Search for the cell housing the specified text and yield its (X, Y) center coordinate. 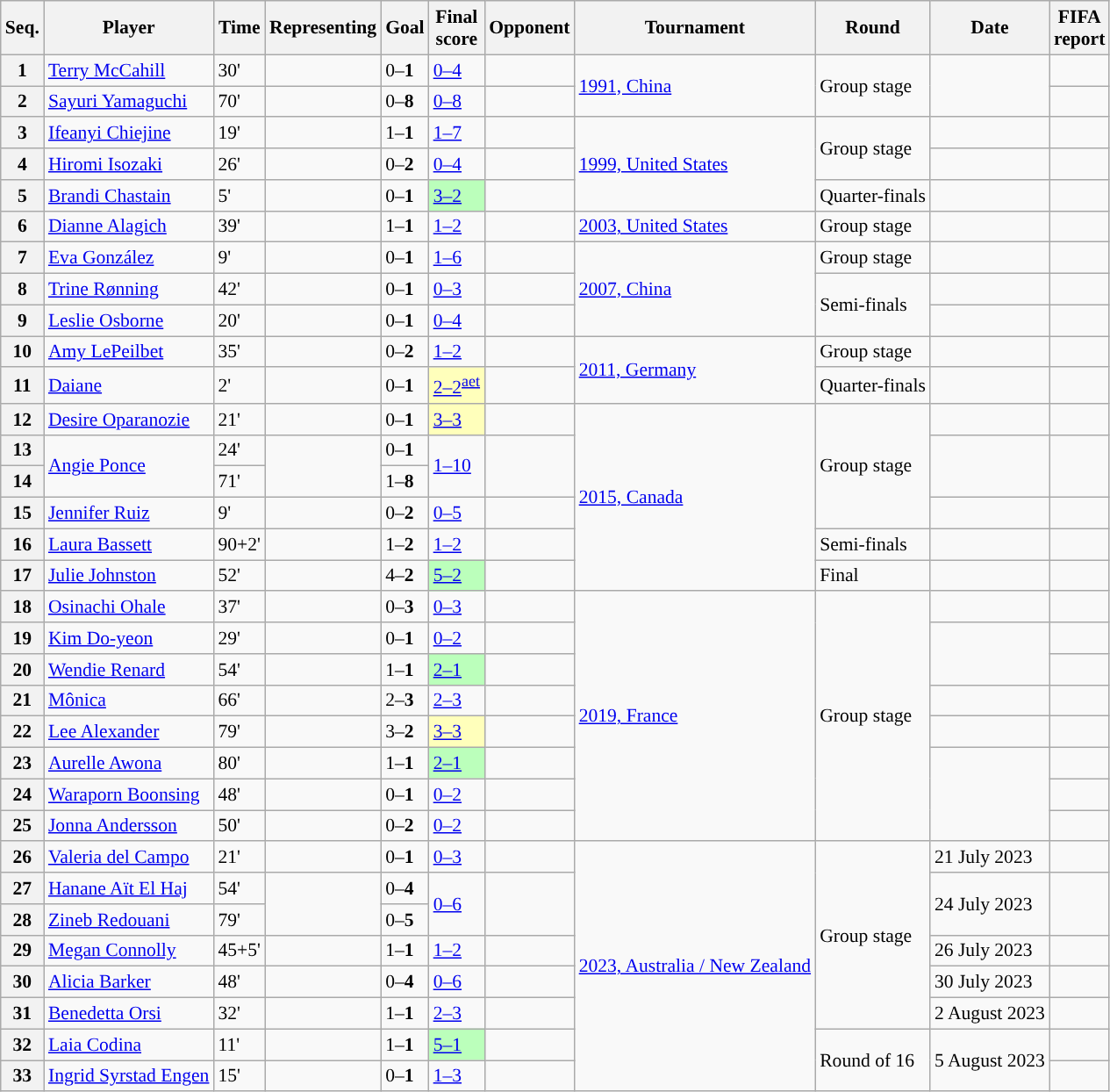
Jennifer Ruiz (129, 514)
Megan Connolly (129, 951)
90+2' (239, 544)
Laia Codina (129, 1045)
Time (239, 28)
27 (23, 888)
18 (23, 607)
26 (23, 858)
42' (239, 290)
Date (990, 28)
2019, France (695, 716)
Hiromi Isozaki (129, 164)
26' (239, 164)
Dianne Alagich (129, 226)
25 (23, 826)
Opponent (530, 28)
11 (23, 386)
22 (23, 732)
35' (239, 352)
Waraporn Boonsing (129, 794)
Aurelle Awona (129, 764)
14 (23, 482)
24 July 2023 (990, 904)
50' (239, 826)
Eva González (129, 258)
70' (239, 102)
2 (23, 102)
31 (23, 1014)
1 (23, 70)
Julie Johnston (129, 576)
19 (23, 638)
Mônica (129, 700)
Terry McCahill (129, 70)
4 (23, 164)
6 (23, 226)
Trine Rønning (129, 290)
1–10 (457, 465)
Daiane (129, 386)
32' (239, 1014)
Alicia Barker (129, 982)
Amy LePeilbet (129, 352)
1991, China (695, 86)
Hanane Aït El Haj (129, 888)
2–2aet (457, 386)
30 July 2023 (990, 982)
80' (239, 764)
Round of 16 (872, 1060)
2' (239, 386)
Angie Ponce (129, 465)
Lee Alexander (129, 732)
1999, United States (695, 165)
66' (239, 700)
2003, United States (695, 226)
Zineb Redouani (129, 920)
23 (23, 764)
5 August 2023 (990, 1060)
Round (872, 28)
39' (239, 226)
52' (239, 576)
13 (23, 450)
Tournament (695, 28)
Sayuri Yamaguchi (129, 102)
29' (239, 638)
Wendie Renard (129, 670)
1–7 (457, 133)
1–6 (457, 258)
15 (23, 514)
12 (23, 420)
11' (239, 1045)
24 (23, 794)
FIFAreport (1079, 28)
Leslie Osborne (129, 320)
5 (23, 196)
Desire Oparanozie (129, 420)
9 (23, 320)
2 August 2023 (990, 1014)
1–8 (405, 482)
Laura Bassett (129, 544)
Seq. (23, 28)
30 (23, 982)
Valeria del Campo (129, 858)
10 (23, 352)
8 (23, 290)
45+5' (239, 951)
71' (239, 482)
21 (23, 700)
5' (239, 196)
Representing (323, 28)
4–2 (405, 576)
Osinachi Ohale (129, 607)
15' (239, 1076)
37' (239, 607)
Ingrid Syrstad Engen (129, 1076)
Goal (405, 28)
7 (23, 258)
28 (23, 920)
32 (23, 1045)
29 (23, 951)
Benedetta Orsi (129, 1014)
Brandi Chastain (129, 196)
5–2 (457, 576)
20' (239, 320)
Kim Do-yeon (129, 638)
2023, Australia / New Zealand (695, 967)
3 (23, 133)
24' (239, 450)
17 (23, 576)
Finalscore (457, 28)
26 July 2023 (990, 951)
Ifeanyi Chiejine (129, 133)
33 (23, 1076)
Player (129, 28)
21 July 2023 (990, 858)
20 (23, 670)
2007, China (695, 290)
Jonna Andersson (129, 826)
2015, Canada (695, 498)
1–3 (457, 1076)
19' (239, 133)
Final (872, 576)
5–1 (457, 1045)
2011, Germany (695, 370)
30' (239, 70)
16 (23, 544)
